Search for the cell housing the specified text and yield its [x, y] center coordinate. 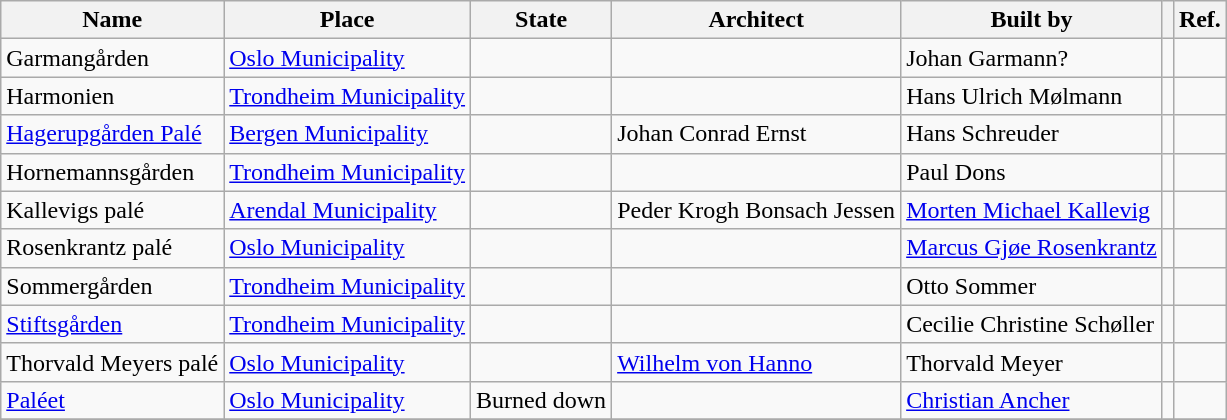
Built by [1032, 20]
Peder Krogh Bonsach Jessen [756, 210]
Sommergården [112, 286]
Marcus Gjøe Rosenkrantz [1032, 248]
State [542, 20]
Kallevigs palé [112, 210]
Thorvald Meyer [1032, 362]
Architect [756, 20]
Paul Dons [1032, 172]
Harmonien [112, 96]
Paléet [112, 400]
Name [112, 20]
Arendal Municipality [348, 210]
Thorvald Meyers palé [112, 362]
Rosenkrantz palé [112, 248]
Place [348, 20]
Cecilie Christine Schøller [1032, 324]
Hornemannsgården [112, 172]
Wilhelm von Hanno [756, 362]
Bergen Municipality [348, 134]
Garmangården [112, 58]
Morten Michael Kallevig [1032, 210]
Hans Schreuder [1032, 134]
Johan Garmann? [1032, 58]
Stiftsgården [112, 324]
Ref. [1200, 20]
Hagerupgården Palé [112, 134]
Burned down [542, 400]
Christian Ancher [1032, 400]
Otto Sommer [1032, 286]
Hans Ulrich Mølmann [1032, 96]
Johan Conrad Ernst [756, 134]
